Search for the cell housing the specified text and yield its (x, y) center coordinate. 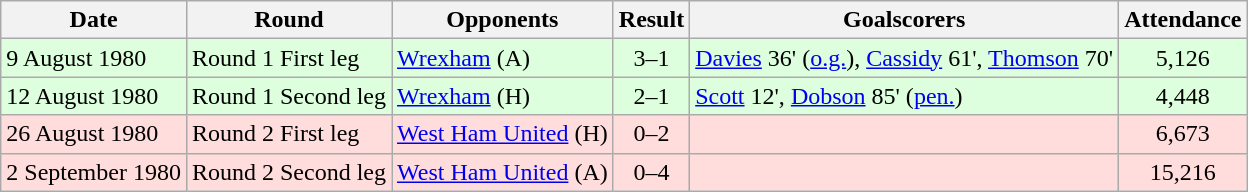
2 September 1980 (94, 172)
Round 2 First leg (288, 134)
26 August 1980 (94, 134)
5,126 (1183, 58)
Date (94, 20)
Goalscorers (904, 20)
Scott 12', Dobson 85' (pen.) (904, 96)
6,673 (1183, 134)
9 August 1980 (94, 58)
0–4 (651, 172)
West Ham United (H) (503, 134)
0–2 (651, 134)
Opponents (503, 20)
Wrexham (H) (503, 96)
4,448 (1183, 96)
Result (651, 20)
Round 1 Second leg (288, 96)
Davies 36' (o.g.), Cassidy 61', Thomson 70' (904, 58)
3–1 (651, 58)
Round 1 First leg (288, 58)
Round 2 Second leg (288, 172)
Wrexham (A) (503, 58)
2–1 (651, 96)
15,216 (1183, 172)
Round (288, 20)
Attendance (1183, 20)
12 August 1980 (94, 96)
West Ham United (A) (503, 172)
